Identify which cell holds the provided text, then report its [X, Y] central coordinate. 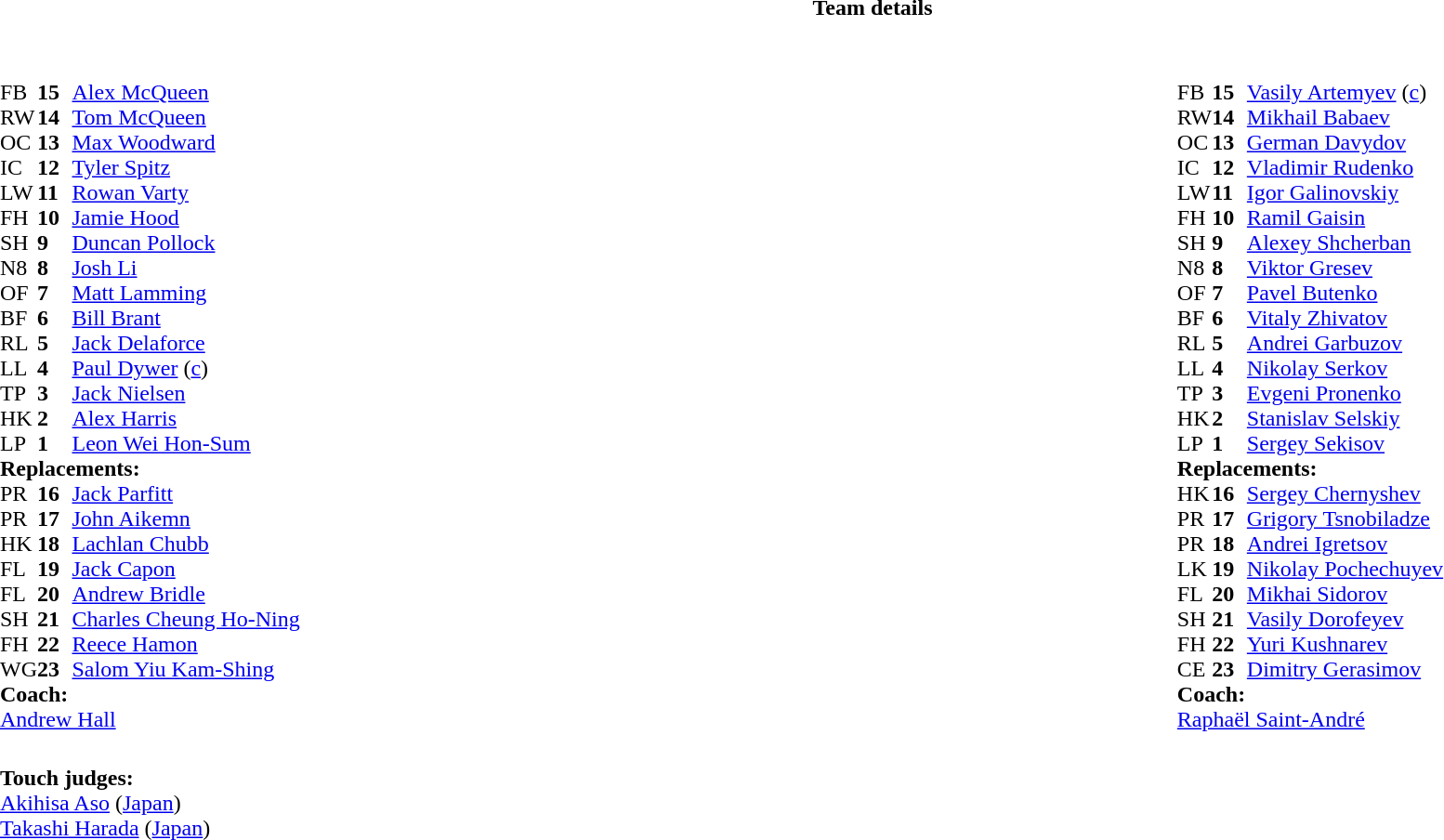
Vitaly Zhivatov [1346, 318]
Bill Brant [186, 318]
Yuri Kushnarev [1346, 645]
Max Woodward [186, 143]
Pavel Butenko [1346, 294]
Alex Harris [186, 418]
CE [1195, 669]
Salom Yiu Kam-Shing [186, 669]
Raphaël Saint-André [1310, 719]
Vasily Artemyev (c) [1346, 93]
Reece Hamon [186, 645]
John Aikemn [186, 518]
Paul Dywer (c) [186, 368]
Andrei Garbuzov [1346, 344]
Sergey Sekisov [1346, 444]
Rowan Varty [186, 193]
Dimitry Gerasimov [1346, 669]
Tyler Spitz [186, 167]
Charles Cheung Ho-Ning [186, 619]
Alexey Shcherban [1346, 243]
Matt Lamming [186, 294]
Viktor Gresev [1346, 268]
Stanislav Selskiy [1346, 418]
Jack Delaforce [186, 344]
Jack Nielsen [186, 394]
Sergey Chernyshev [1346, 494]
WG [19, 669]
Lachlan Chubb [186, 545]
Josh Li [186, 268]
Andrei Igretsov [1346, 545]
Andrew Bridle [186, 595]
Vasily Dorofeyev [1346, 619]
Evgeni Pronenko [1346, 394]
German Davydov [1346, 143]
Jamie Hood [186, 217]
Igor Galinovskiy [1346, 193]
Jack Parfitt [186, 494]
Andrew Hall [151, 719]
Mikhail Babaev [1346, 117]
Ramil Gaisin [1346, 217]
LK [1195, 569]
Vladimir Rudenko [1346, 167]
Mikhai Sidorov [1346, 595]
Jack Capon [186, 569]
Tom McQueen [186, 117]
Grigory Tsnobiladze [1346, 518]
Alex McQueen [186, 93]
Nikolay Serkov [1346, 368]
Nikolay Pochechuyev [1346, 569]
Leon Wei Hon-Sum [186, 444]
Duncan Pollock [186, 243]
